Find where the given text appears and provide that cell's center as (x, y) coordinate. 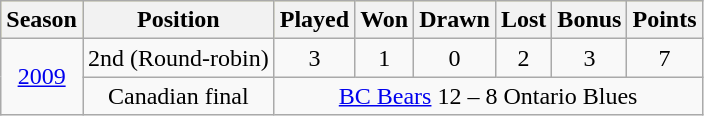
2009 (42, 77)
7 (664, 58)
Played (314, 20)
Canadian final (178, 96)
Won (384, 20)
1 (384, 58)
BC Bears 12 – 8 Ontario Blues (488, 96)
Lost (523, 20)
Season (42, 20)
2 (523, 58)
Points (664, 20)
Position (178, 20)
Drawn (455, 20)
0 (455, 58)
Bonus (590, 20)
2nd (Round-robin) (178, 58)
